Provide the [x, y] coordinate of the cell's center where the given text is located.  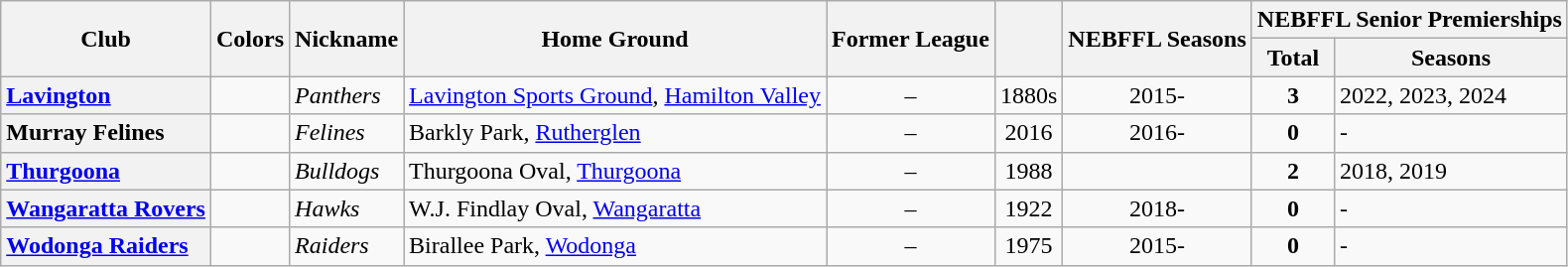
2018, 2019 [1451, 171]
Raiders [347, 246]
Thurgoona Oval, Thurgoona [615, 171]
NEBFFL Senior Premierships [1409, 20]
3 [1292, 95]
1922 [1028, 208]
NEBFFL Seasons [1157, 39]
2016 [1028, 133]
Club [106, 39]
Former League [910, 39]
1880s [1028, 95]
Wangaratta Rovers [106, 208]
Panthers [347, 95]
Colors [250, 39]
Lavington Sports Ground, Hamilton Valley [615, 95]
Seasons [1451, 58]
Wodonga Raiders [106, 246]
Barkly Park, Rutherglen [615, 133]
Hawks [347, 208]
2016- [1157, 133]
Thurgoona [106, 171]
Total [1292, 58]
Birallee Park, Wodonga [615, 246]
Home Ground [615, 39]
Murray Felines [106, 133]
Lavington [106, 95]
2022, 2023, 2024 [1451, 95]
1988 [1028, 171]
2 [1292, 171]
2018- [1157, 208]
W.J. Findlay Oval, Wangaratta [615, 208]
Felines [347, 133]
1975 [1028, 246]
Nickname [347, 39]
Bulldogs [347, 171]
